Capture the cell that displays the provided text and extract its [x, y] central coordinate. 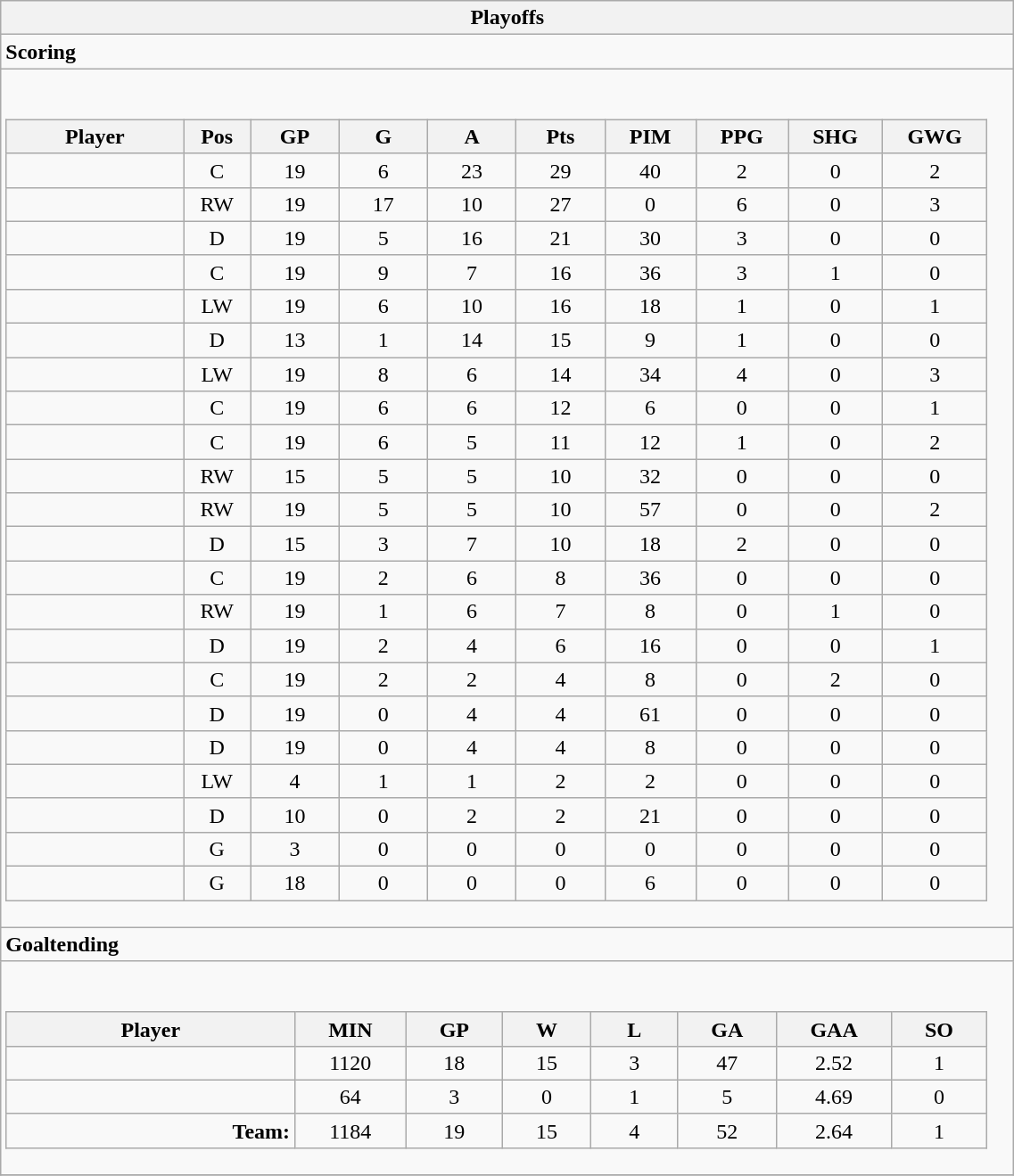
Goaltending [507, 944]
GWG [935, 136]
MIN [350, 1029]
A [471, 136]
52 [728, 1131]
34 [650, 374]
29 [560, 170]
SO [938, 1029]
57 [650, 510]
W [548, 1029]
GA [728, 1029]
17 [383, 204]
PIM [650, 136]
27 [560, 204]
GAA [834, 1029]
Team: [151, 1131]
23 [471, 170]
1184 [350, 1131]
4.69 [834, 1097]
L [635, 1029]
32 [650, 476]
PPG [742, 136]
Pts [560, 136]
1120 [350, 1063]
47 [728, 1063]
40 [650, 170]
11 [560, 442]
Scoring [507, 52]
61 [650, 713]
13 [294, 341]
Playoffs [507, 18]
64 [350, 1097]
Pos [218, 136]
30 [650, 238]
2.64 [834, 1131]
2.52 [834, 1063]
Player MIN GP W L GA GAA SO 1120 18 15 3 47 2.52 1 64 3 0 1 5 4.69 0 Team: 1184 19 15 4 52 2.64 1 [507, 1068]
SHG [836, 136]
